Determine the [x, y] coordinate at the center of the cell enclosing the given text.  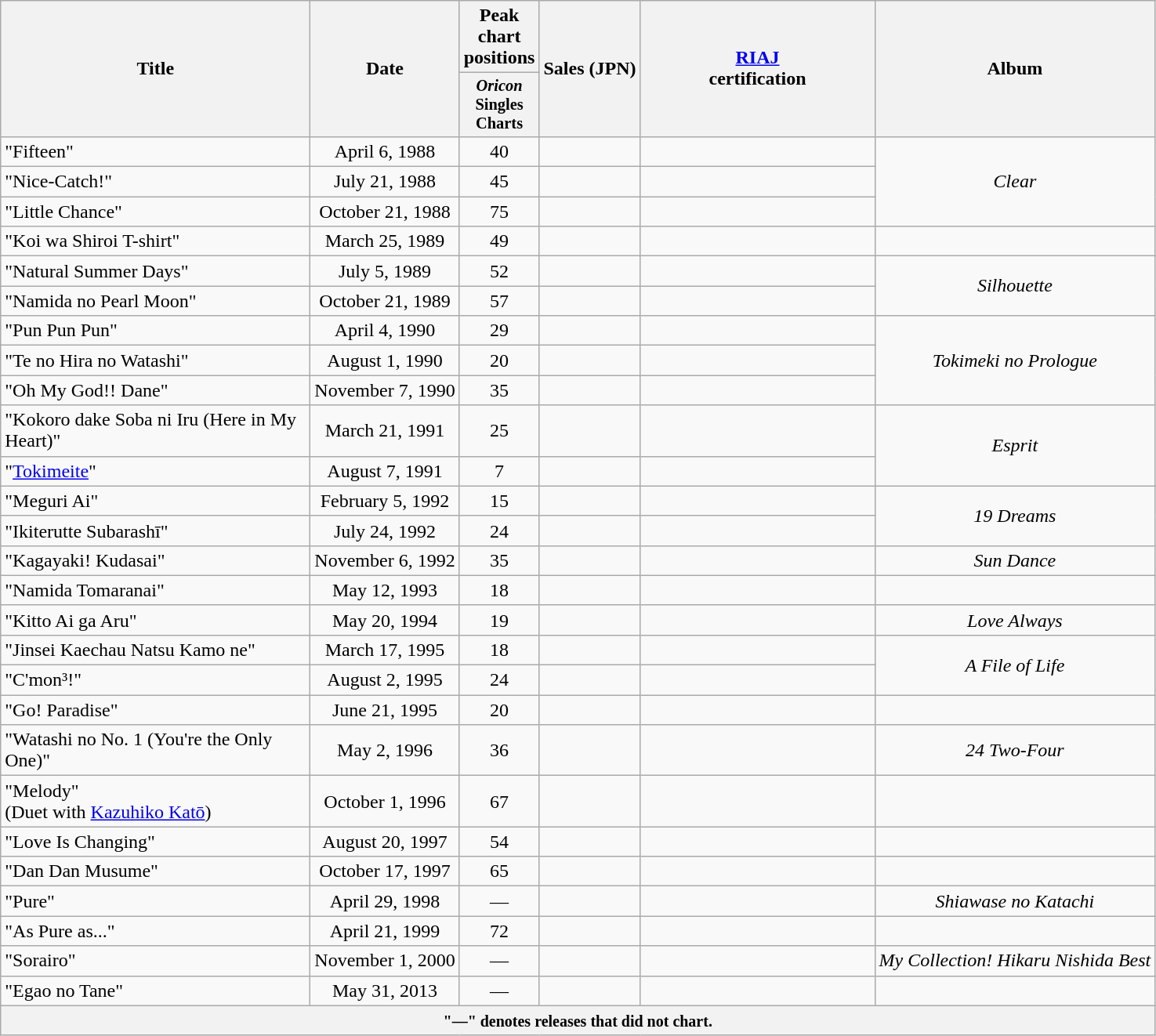
Sales (JPN) [589, 69]
July 24, 1992 [385, 531]
"Dan Dan Musume" [155, 871]
August 7, 1991 [385, 471]
"Tokimeite" [155, 471]
A File of Life [1015, 665]
February 5, 1992 [385, 501]
57 [499, 301]
October 21, 1988 [385, 212]
Shiawase no Katachi [1015, 901]
March 17, 1995 [385, 650]
"Oh My God!! Dane" [155, 390]
"Kagayaki! Kudasai" [155, 560]
"Namida no Pearl Moon" [155, 301]
April 21, 1999 [385, 931]
"Natural Summer Days" [155, 271]
May 2, 1996 [385, 751]
"Love Is Changing" [155, 842]
52 [499, 271]
November 6, 1992 [385, 560]
"Meguri Ai" [155, 501]
"Pure" [155, 901]
August 1, 1990 [385, 360]
"Kitto Ai ga Aru" [155, 620]
"Ikiterutte Subarashī" [155, 531]
19 [499, 620]
Peak chart positions [499, 37]
"Watashi no No. 1 (You're the Only One)" [155, 751]
25 [499, 431]
October 17, 1997 [385, 871]
"Kokoro dake Soba ni Iru (Here in My Heart)" [155, 431]
July 5, 1989 [385, 271]
Clear [1015, 181]
April 29, 1998 [385, 901]
Date [385, 69]
My Collection! Hikaru Nishida Best [1015, 961]
"Fifteen" [155, 151]
Album [1015, 69]
"Pun Pun Pun" [155, 331]
July 21, 1988 [385, 182]
Title [155, 69]
49 [499, 241]
March 21, 1991 [385, 431]
November 7, 1990 [385, 390]
"C'mon³!" [155, 680]
54 [499, 842]
August 2, 1995 [385, 680]
72 [499, 931]
Oricon Singles Charts [499, 105]
"Te no Hira no Watashi" [155, 360]
"Jinsei Kaechau Natsu Kamo ne" [155, 650]
67 [499, 801]
November 1, 2000 [385, 961]
May 31, 2013 [385, 991]
October 1, 1996 [385, 801]
"—" denotes releases that did not chart. [578, 1020]
May 20, 1994 [385, 620]
"Go! Paradise" [155, 710]
36 [499, 751]
65 [499, 871]
August 20, 1997 [385, 842]
45 [499, 182]
"Melody"(Duet with Kazuhiko Katō) [155, 801]
24 Two-Four [1015, 751]
"Nice-Catch!" [155, 182]
May 12, 1993 [385, 590]
April 4, 1990 [385, 331]
Tokimeki no Prologue [1015, 360]
7 [499, 471]
"Koi wa Shiroi T-shirt" [155, 241]
"Namida Tomaranai" [155, 590]
June 21, 1995 [385, 710]
April 6, 1988 [385, 151]
40 [499, 151]
15 [499, 501]
RIAJcertification [757, 69]
March 25, 1989 [385, 241]
"Little Chance" [155, 212]
"As Pure as..." [155, 931]
Esprit [1015, 445]
75 [499, 212]
"Egao no Tane" [155, 991]
October 21, 1989 [385, 301]
Silhouette [1015, 286]
Love Always [1015, 620]
19 Dreams [1015, 516]
"Sorairo" [155, 961]
Sun Dance [1015, 560]
29 [499, 331]
